For the text-containing cell, return its midpoint in [x, y] coordinate format. 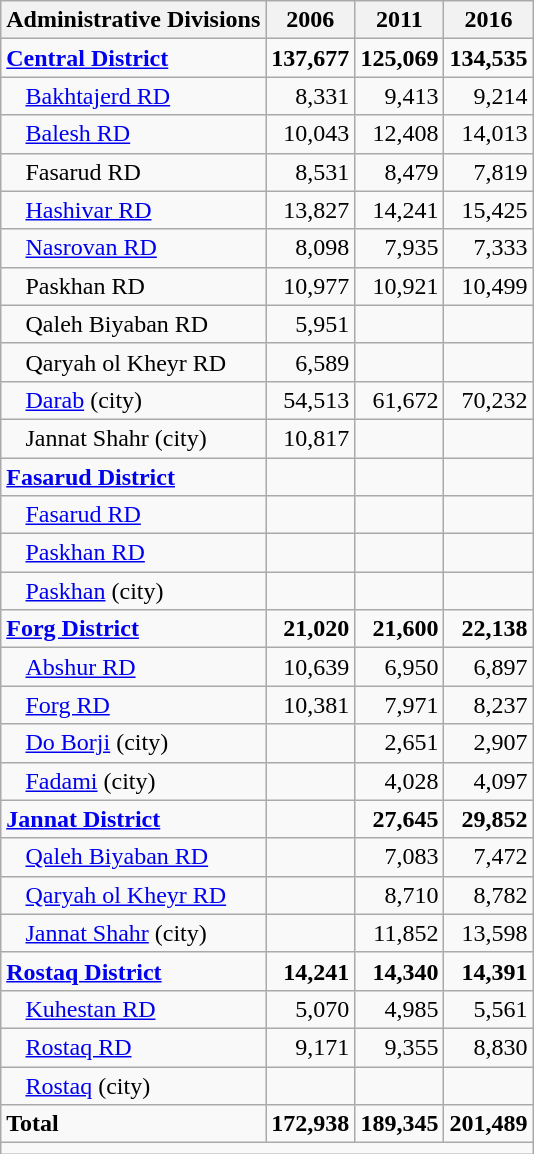
Total [134, 1124]
10,817 [310, 438]
8,531 [310, 172]
Rostaq District [134, 971]
9,171 [310, 1047]
13,827 [310, 210]
7,935 [400, 248]
4,028 [400, 781]
6,589 [310, 362]
27,645 [400, 819]
14,391 [488, 971]
8,710 [400, 895]
201,489 [488, 1124]
4,985 [400, 1009]
14,340 [400, 971]
13,598 [488, 933]
10,921 [400, 286]
8,331 [310, 96]
7,083 [400, 857]
15,425 [488, 210]
Hashivar RD [134, 210]
Abshur RD [134, 667]
Forg RD [134, 705]
7,971 [400, 705]
Forg District [134, 629]
Darab (city) [134, 400]
10,043 [310, 134]
11,852 [400, 933]
7,333 [488, 248]
137,677 [310, 58]
10,639 [310, 667]
8,782 [488, 895]
61,672 [400, 400]
6,897 [488, 667]
Nasrovan RD [134, 248]
29,852 [488, 819]
2016 [488, 20]
70,232 [488, 400]
2,907 [488, 743]
10,499 [488, 286]
Kuhestan RD [134, 1009]
7,819 [488, 172]
189,345 [400, 1124]
12,408 [400, 134]
2,651 [400, 743]
5,070 [310, 1009]
8,479 [400, 172]
8,237 [488, 705]
54,513 [310, 400]
8,830 [488, 1047]
172,938 [310, 1124]
2006 [310, 20]
21,600 [400, 629]
9,413 [400, 96]
Bakhtajerd RD [134, 96]
9,214 [488, 96]
125,069 [400, 58]
8,098 [310, 248]
14,013 [488, 134]
4,097 [488, 781]
Fasarud District [134, 477]
9,355 [400, 1047]
Fadami (city) [134, 781]
Rostaq RD [134, 1047]
Balesh RD [134, 134]
5,951 [310, 324]
Jannat District [134, 819]
22,138 [488, 629]
Paskhan (city) [134, 591]
Central District [134, 58]
10,977 [310, 286]
5,561 [488, 1009]
Administrative Divisions [134, 20]
7,472 [488, 857]
10,381 [310, 705]
134,535 [488, 58]
2011 [400, 20]
6,950 [400, 667]
21,020 [310, 629]
Rostaq (city) [134, 1085]
Do Borji (city) [134, 743]
